Capture the cell that displays the provided text and extract its (x, y) central coordinate. 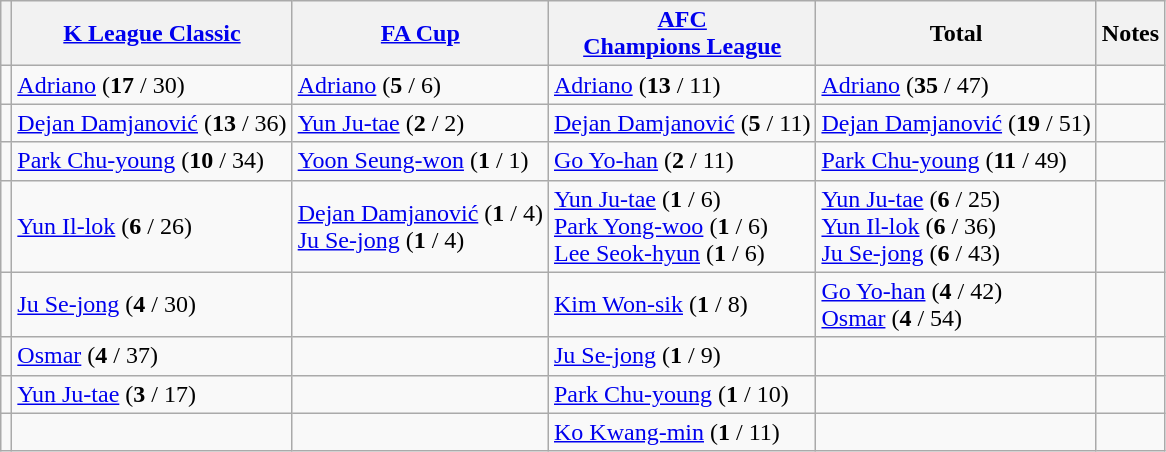
FA Cup (420, 34)
Kim Won-sik (1 / 8) (682, 304)
Osmar (4 / 37) (152, 356)
Park Chu-young (1 / 10) (682, 394)
Go Yo-han (4 / 42) Osmar (4 / 54) (956, 304)
Yun Il-lok (6 / 26) (152, 226)
Park Chu-young (10 / 34) (152, 161)
Park Chu-young (11 / 49) (956, 161)
Notes (1130, 34)
Ko Kwang-min (1 / 11) (682, 432)
Ju Se-jong (4 / 30) (152, 304)
Dejan Damjanović (19 / 51) (956, 123)
Yun Ju-tae (1 / 6) Park Yong-woo (1 / 6) Lee Seok-hyun (1 / 6) (682, 226)
Yun Ju-tae (3 / 17) (152, 394)
AFCChampions League (682, 34)
Yun Ju-tae (6 / 25) Yun Il-lok (6 / 36) Ju Se-jong (6 / 43) (956, 226)
Ju Se-jong (1 / 9) (682, 356)
K League Classic (152, 34)
Adriano (5 / 6) (420, 85)
Total (956, 34)
Dejan Damjanović (13 / 36) (152, 123)
Adriano (17 / 30) (152, 85)
Dejan Damjanović (1 / 4) Ju Se-jong (1 / 4) (420, 226)
Yun Ju-tae (2 / 2) (420, 123)
Go Yo-han (2 / 11) (682, 161)
Adriano (13 / 11) (682, 85)
Adriano (35 / 47) (956, 85)
Dejan Damjanović (5 / 11) (682, 123)
Yoon Seung-won (1 / 1) (420, 161)
